Return [X, Y] of the center of cell containing provided text 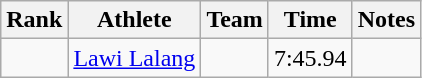
Rank [34, 20]
Time [310, 20]
Athlete [134, 20]
Team [235, 20]
Notes [386, 20]
7:45.94 [310, 58]
Lawi Lalang [134, 58]
